Determine the (X, Y) coordinate at the center of the cell enclosing the given text.  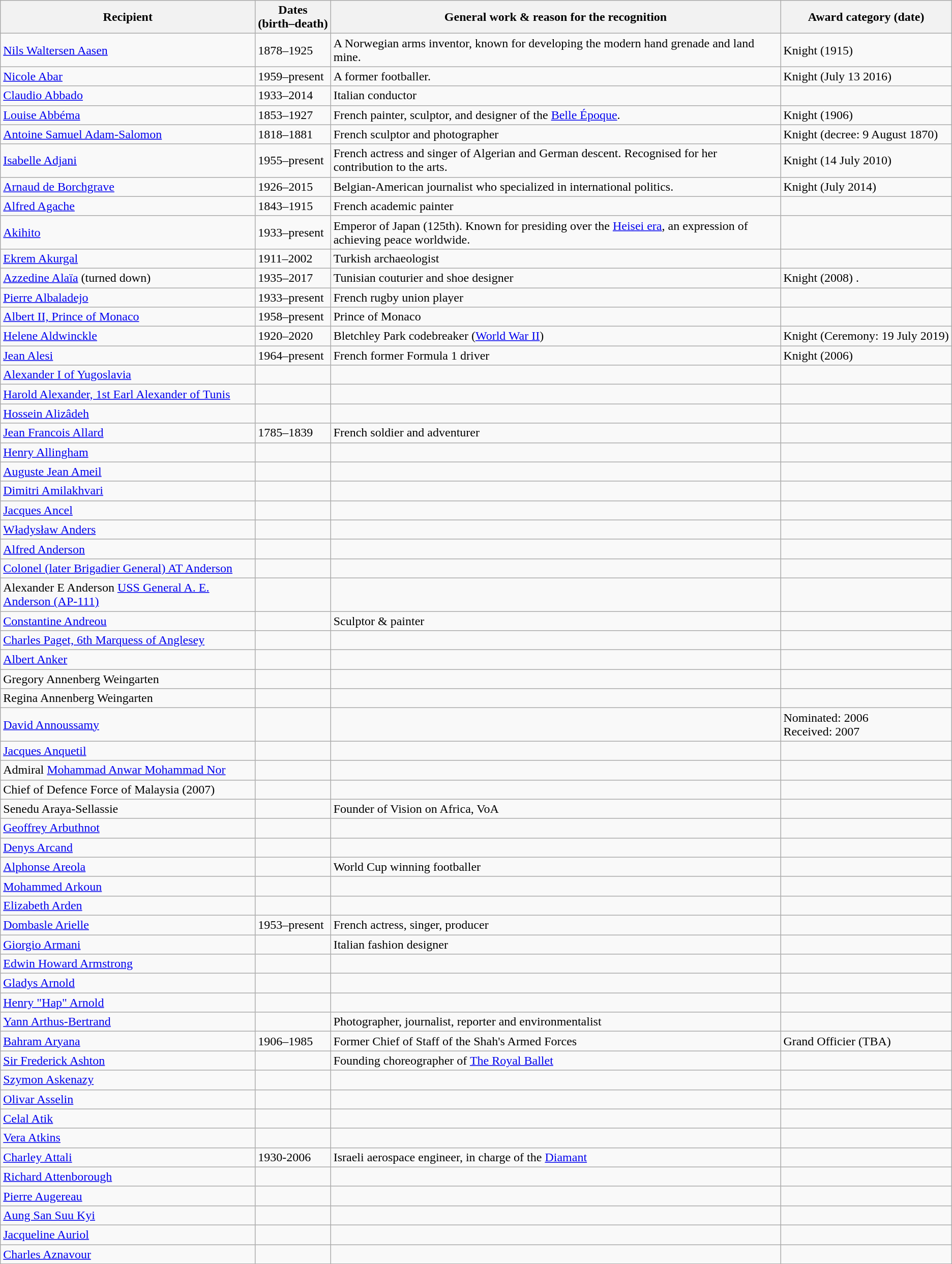
Knight (1915) (866, 50)
1878–1925 (293, 50)
Szymon Askenazy (128, 1080)
Regina Annenberg Weingarten (128, 698)
French sculptor and photographer (555, 134)
Geoffrey Arbuthnot (128, 828)
Knight (2006) (866, 356)
Knight (14 July 2010) (866, 161)
French former Formula 1 driver (555, 356)
1785–1839 (293, 433)
Gregory Annenberg Weingarten (128, 679)
Founding choreographer of The Royal Ballet (555, 1061)
Former Chief of Staff of the Shah's Armed Forces (555, 1041)
Aung San Suu Kyi (128, 1215)
Alexander I of Yugoslavia (128, 375)
French painter, sculptor, and designer of the Belle Époque. (555, 115)
Grand Officier (TBA) (866, 1041)
Antoine Samuel Adam-Salomon (128, 134)
Alfred Agache (128, 206)
Pierre Augereau (128, 1196)
Turkish archaeologist (555, 258)
1959–present (293, 76)
1843–1915 (293, 206)
Akihito (128, 232)
1920–2020 (293, 336)
Charles Paget, 6th Marquess of Anglesey (128, 640)
French actress, singer, producer (555, 925)
Jean Francois Allard (128, 433)
Dimitri Amilakhvari (128, 491)
Prince of Monaco (555, 317)
Hossein Alizâdeh (128, 414)
Jacqueline Auriol (128, 1234)
1926–2015 (293, 187)
1958–present (293, 317)
Celal Atik (128, 1119)
Knight (Ceremony: 19 July 2019) (866, 336)
1911–2002 (293, 258)
A Norwegian arms inventor, known for developing the modern hand grenade and land mine. (555, 50)
Award category (date) (866, 17)
Tunisian couturier and shoe designer (555, 278)
Claudio Abbado (128, 96)
Sculptor & painter (555, 621)
Jean Alesi (128, 356)
French actress and singer of Algerian and German descent. Recognised for her contribution to the arts. (555, 161)
Founder of Vision on Africa, VoA (555, 809)
World Cup winning footballer (555, 867)
1933–2014 (293, 96)
French rugby union player (555, 298)
Knight (1906) (866, 115)
Pierre Albaladejo (128, 298)
Knight (July 13 2016) (866, 76)
1935–2017 (293, 278)
Richard Attenborough (128, 1177)
Admiral Mohammad Anwar Mohammad Nor (128, 770)
Alphonse Areola (128, 867)
Jacques Anquetil (128, 751)
Auguste Jean Ameil (128, 472)
Chief of Defence Force of Malaysia (2007) (128, 789)
Nicole Abar (128, 76)
David Annoussamy (128, 724)
Charley Attali (128, 1157)
Alexander E Anderson USS General A. E. Anderson (AP-111) (128, 594)
Alfred Anderson (128, 549)
French soldier and adventurer (555, 433)
1953–present (293, 925)
Henry Allingham (128, 452)
Jacques Ancel (128, 510)
Azzedine Alaïa (turned down) (128, 278)
Władysław Anders (128, 530)
Italian fashion designer (555, 945)
Israeli aerospace engineer, in charge of the Diamant (555, 1157)
Edwin Howard Armstrong (128, 964)
Bletchley Park codebreaker (World War II) (555, 336)
General work & reason for the recognition (555, 17)
Helene Aldwinckle (128, 336)
Louise Abbéma (128, 115)
Photographer, journalist, reporter and environmentalist (555, 1022)
Arnaud de Borchgrave (128, 187)
1906–1985 (293, 1041)
Nils Waltersen Aasen (128, 50)
A former footballer. (555, 76)
Gladys Arnold (128, 983)
Ekrem Akurgal (128, 258)
Albert Anker (128, 660)
Sir Frederick Ashton (128, 1061)
Elizabeth Arden (128, 905)
1955–present (293, 161)
Knight (July 2014) (866, 187)
Charles Aznavour (128, 1254)
1853–1927 (293, 115)
Italian conductor (555, 96)
Henry "Hap" Arnold (128, 1003)
Olivar Asselin (128, 1099)
Colonel (later Brigadier General) AT Anderson (128, 568)
Senedu Araya-Sellassie (128, 809)
Denys Arcand (128, 847)
Dombasle Arielle (128, 925)
Isabelle Adjani (128, 161)
1930-2006 (293, 1157)
Belgian-American journalist who specialized in international politics. (555, 187)
Bahram Aryana (128, 1041)
Knight (2008) . (866, 278)
Mohammed Arkoun (128, 886)
French academic painter (555, 206)
Emperor of Japan (125th). Known for presiding over the Heisei era, an expression of achieving peace worldwide. (555, 232)
Vera Atkins (128, 1138)
1818–1881 (293, 134)
Knight (decree: 9 August 1870) (866, 134)
Giorgio Armani (128, 945)
Recipient (128, 17)
1964–present (293, 356)
Dates(birth–death) (293, 17)
Constantine Andreou (128, 621)
Albert II, Prince of Monaco (128, 317)
Harold Alexander, 1st Earl Alexander of Tunis (128, 394)
Nominated: 2006Received: 2007 (866, 724)
Yann Arthus-Bertrand (128, 1022)
